Output the [x, y] coordinate of the center of the cell containing the given text.  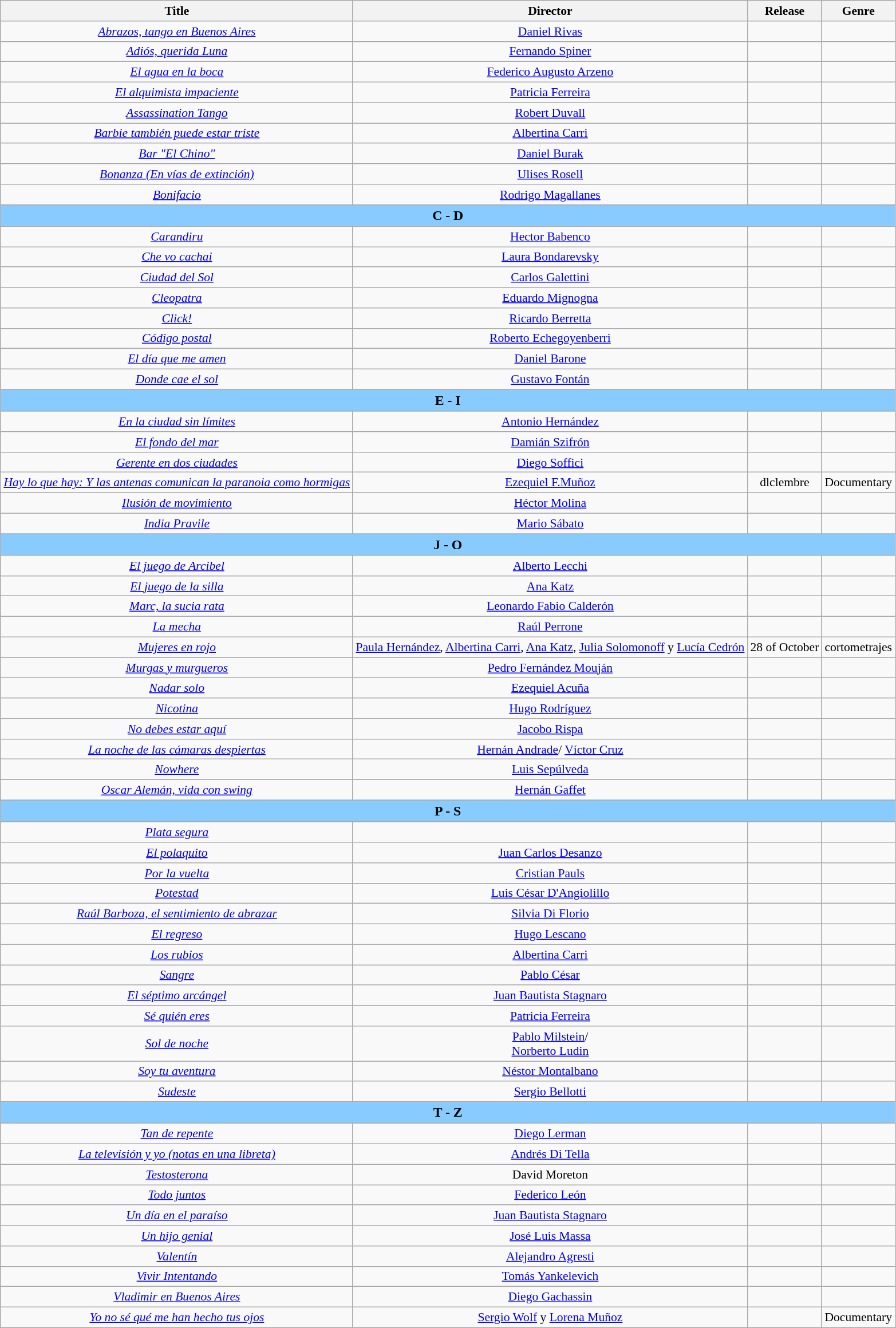
Ezequiel F.Muñoz [550, 483]
Cleopatra [176, 298]
Roberto Echegoyenberri [550, 338]
C - D [448, 215]
Bar "El Chino" [176, 154]
Sudeste [176, 1092]
El juego de la silla [176, 586]
Ricardo Berretta [550, 318]
Por la vuelta [176, 873]
Soy tu aventura [176, 1071]
Un hijo genial [176, 1236]
Vivir Intentando [176, 1276]
E - I [448, 400]
Vladimir en Buenos Aires [176, 1297]
Mujeres en rojo [176, 648]
Sé quién eres [176, 1016]
El alquimista impaciente [176, 93]
La mecha [176, 627]
T - Z [448, 1113]
Bonifacio [176, 195]
Hugo Rodríguez [550, 708]
Pablo César [550, 975]
Director [550, 11]
Mario Sábato [550, 523]
India Pravile [176, 523]
Sol de noche [176, 1043]
Hernán Gaffet [550, 790]
Tomás Yankelevich [550, 1276]
Robert Duvall [550, 113]
Genre [858, 11]
Sergio Wolf y Lorena Muñoz [550, 1318]
Barbie también puede estar triste [176, 133]
Federico León [550, 1195]
En la ciudad sin límites [176, 421]
El día que me amen [176, 359]
Carandiru [176, 237]
28 of October [784, 648]
Hugo Lescano [550, 935]
Laura Bondarevsky [550, 257]
Oscar Alemán, vida con swing [176, 790]
Cristian Pauls [550, 873]
Federico Augusto Arzeno [550, 72]
Ezequiel Acuña [550, 688]
José Luis Massa [550, 1236]
Un día en el paraíso [176, 1216]
cortometrajes [858, 648]
El séptimo arcángel [176, 996]
dlclembre [784, 483]
Potestad [176, 893]
Tan de repente [176, 1134]
Juan Carlos Desanzo [550, 853]
Hector Babenco [550, 237]
Gerente en dos ciudades [176, 463]
Jacobo Rispa [550, 729]
Héctor Molina [550, 503]
Yo no sé qué me han hecho tus ojos [176, 1318]
Pablo Milstein/ Norberto Ludin [550, 1043]
No debes estar aquí [176, 729]
Raúl Perrone [550, 627]
Los rubios [176, 955]
Diego Gachassin [550, 1297]
Adiós, querida Luna [176, 52]
Plata segura [176, 833]
J - O [448, 545]
Rodrigo Magallanes [550, 195]
Ciudad del Sol [176, 278]
Fernando Spiner [550, 52]
Luis Sepúlveda [550, 770]
Todo juntos [176, 1195]
Sangre [176, 975]
El juego de Arcibel [176, 566]
El agua en la boca [176, 72]
Daniel Burak [550, 154]
Ulises Rosell [550, 174]
David Moreton [550, 1175]
Andrés Di Tella [550, 1154]
Antonio Hernández [550, 421]
Hernán Andrade/ Víctor Cruz [550, 750]
Release [784, 11]
Pedro Fernández Mouján [550, 668]
La televisión y yo (notas en una libreta) [176, 1154]
Raúl Barboza, el sentimiento de abrazar [176, 914]
Gustavo Fontán [550, 380]
Assassination Tango [176, 113]
Diego Soffici [550, 463]
Abrazos, tango en Buenos Aires [176, 31]
Hay lo que hay: Y las antenas comunican la paranoia como hormigas [176, 483]
Paula Hernández, Albertina Carri, Ana Katz, Julia Solomonoff y Lucía Cedrón [550, 648]
Murgas y murgueros [176, 668]
P - S [448, 811]
Testosterona [176, 1175]
Código postal [176, 338]
Sergio Bellotti [550, 1092]
Title [176, 11]
Ana Katz [550, 586]
Luis César D'Angiolillo [550, 893]
El fondo del mar [176, 442]
Che vo cachai [176, 257]
La noche de las cámaras despiertas [176, 750]
Click! [176, 318]
Damián Szifrón [550, 442]
Daniel Barone [550, 359]
Nowhere [176, 770]
Diego Lerman [550, 1134]
Valentín [176, 1256]
Nadar solo [176, 688]
El regreso [176, 935]
Carlos Galettini [550, 278]
Néstor Montalbano [550, 1071]
Leonardo Fabio Calderón [550, 606]
Ilusión de movimiento [176, 503]
El polaquito [176, 853]
Marc, la sucia rata [176, 606]
Alberto Lecchi [550, 566]
Eduardo Mignogna [550, 298]
Donde cae el sol [176, 380]
Silvia Di Florio [550, 914]
Alejandro Agresti [550, 1256]
Nicotina [176, 708]
Bonanza (En vías de extinción) [176, 174]
Daniel Rivas [550, 31]
